Find where the given text appears and provide that cell's center as [x, y] coordinate. 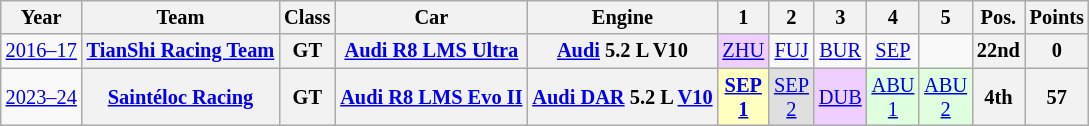
Points [1057, 17]
22nd [998, 51]
2016–17 [42, 51]
Engine [622, 17]
ABU2 [946, 97]
Saintéloc Racing [180, 97]
SEP1 [743, 97]
DUB [840, 97]
0 [1057, 51]
3 [840, 17]
ZHU [743, 51]
ABU1 [894, 97]
Car [431, 17]
4th [998, 97]
5 [946, 17]
4 [894, 17]
SEP [894, 51]
2 [792, 17]
SEP2 [792, 97]
2023–24 [42, 97]
Audi R8 LMS Evo II [431, 97]
Team [180, 17]
Audi 5.2 L V10 [622, 51]
FUJ [792, 51]
1 [743, 17]
BUR [840, 51]
Pos. [998, 17]
Year [42, 17]
Audi DAR 5.2 L V10 [622, 97]
Audi R8 LMS Ultra [431, 51]
TianShi Racing Team [180, 51]
57 [1057, 97]
Class [307, 17]
